For the text-containing cell, return its midpoint in (x, y) coordinate format. 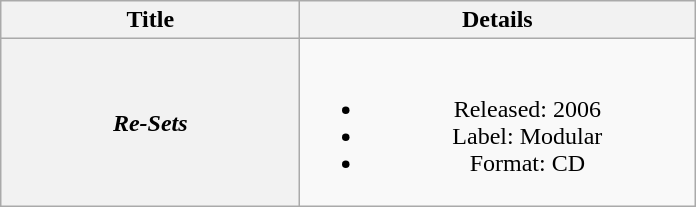
Title (150, 20)
Re-Sets (150, 122)
Details (498, 20)
Released: 2006Label: ModularFormat: CD (498, 122)
